Scan for the cell matching the given text and deliver its [X, Y] coordinate at center. 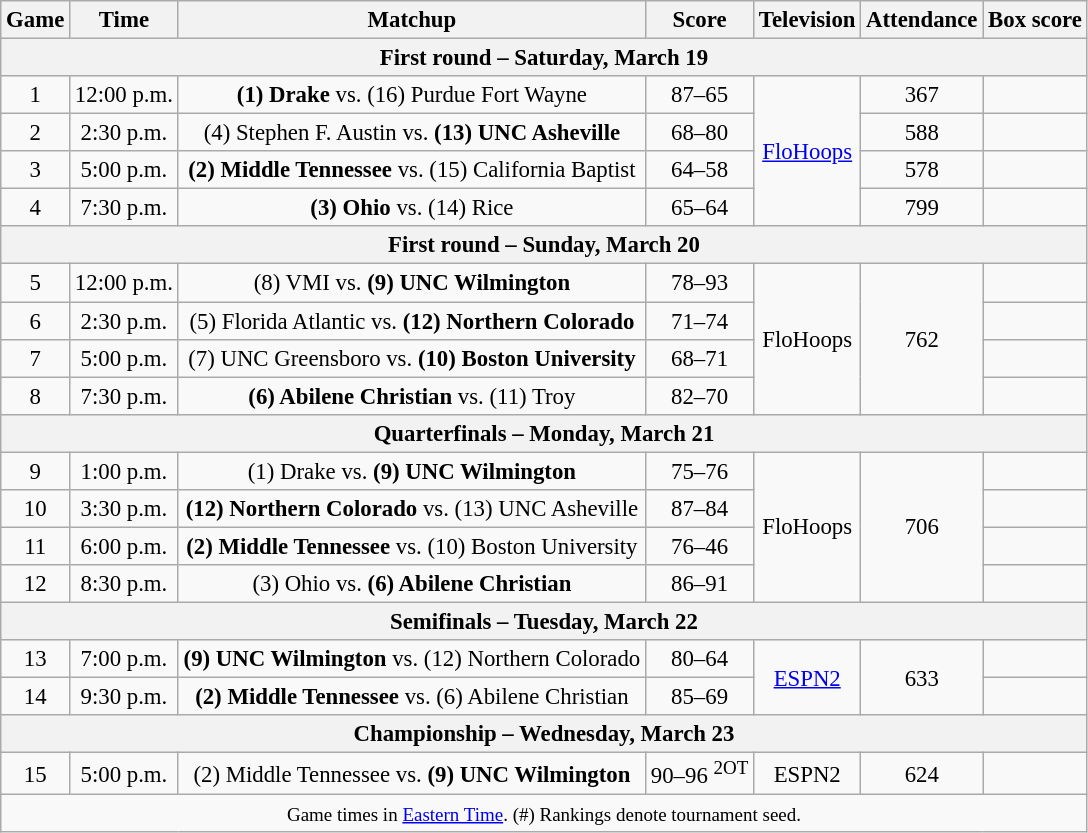
5 [36, 283]
(3) Ohio vs. (14) Rice [412, 208]
706 [922, 527]
624 [922, 774]
(5) Florida Atlantic vs. (12) Northern Colorado [412, 321]
2 [36, 133]
(12) Northern Colorado vs. (13) UNC Asheville [412, 509]
Championship – Wednesday, March 23 [544, 734]
71–74 [700, 321]
(1) Drake vs. (9) UNC Wilmington [412, 471]
10 [36, 509]
7 [36, 358]
80–64 [700, 659]
3:30 p.m. [124, 509]
82–70 [700, 396]
6 [36, 321]
(2) Middle Tennessee vs. (9) UNC Wilmington [412, 774]
90–96 2OT [700, 774]
75–76 [700, 471]
588 [922, 133]
1:00 p.m. [124, 471]
6:00 p.m. [124, 546]
Attendance [922, 20]
(2) Middle Tennessee vs. (6) Abilene Christian [412, 697]
1 [36, 95]
14 [36, 697]
Television [808, 20]
3 [36, 170]
762 [922, 339]
367 [922, 95]
Box score [1035, 20]
12 [36, 584]
86–91 [700, 584]
(2) Middle Tennessee vs. (10) Boston University [412, 546]
(6) Abilene Christian vs. (11) Troy [412, 396]
First round – Sunday, March 20 [544, 245]
76–46 [700, 546]
Time [124, 20]
85–69 [700, 697]
4 [36, 208]
68–80 [700, 133]
8 [36, 396]
78–93 [700, 283]
Semifinals – Tuesday, March 22 [544, 621]
(4) Stephen F. Austin vs. (13) UNC Asheville [412, 133]
(3) Ohio vs. (6) Abilene Christian [412, 584]
64–58 [700, 170]
First round – Saturday, March 19 [544, 58]
9 [36, 471]
(2) Middle Tennessee vs. (15) California Baptist [412, 170]
13 [36, 659]
578 [922, 170]
65–64 [700, 208]
Game [36, 20]
Quarterfinals – Monday, March 21 [544, 433]
799 [922, 208]
15 [36, 774]
(7) UNC Greensboro vs. (10) Boston University [412, 358]
11 [36, 546]
8:30 p.m. [124, 584]
(1) Drake vs. (16) Purdue Fort Wayne [412, 95]
9:30 p.m. [124, 697]
633 [922, 678]
87–84 [700, 509]
(9) UNC Wilmington vs. (12) Northern Colorado [412, 659]
Matchup [412, 20]
87–65 [700, 95]
Score [700, 20]
7:00 p.m. [124, 659]
68–71 [700, 358]
Game times in Eastern Time. (#) Rankings denote tournament seed. [544, 814]
(8) VMI vs. (9) UNC Wilmington [412, 283]
